Identify which cell holds the provided text, then report its [x, y] central coordinate. 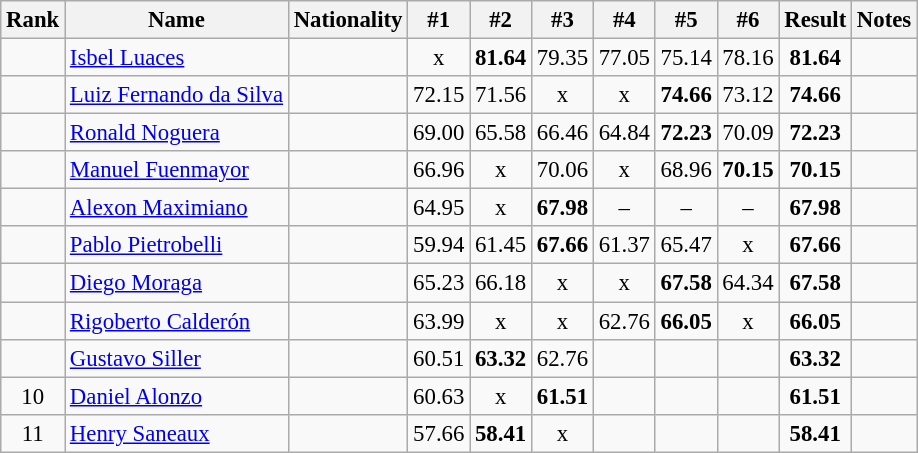
Result [816, 20]
64.34 [748, 283]
64.84 [624, 133]
Alexon Maximiano [177, 208]
Daniel Alonzo [177, 396]
#3 [563, 20]
Gustavo Siller [177, 358]
Rank [33, 20]
Pablo Pietrobelli [177, 245]
78.16 [748, 58]
71.56 [501, 95]
60.51 [439, 358]
Rigoberto Calderón [177, 321]
Diego Moraga [177, 283]
#2 [501, 20]
66.96 [439, 170]
70.06 [563, 170]
72.15 [439, 95]
69.00 [439, 133]
Notes [884, 20]
75.14 [686, 58]
Luiz Fernando da Silva [177, 95]
66.18 [501, 283]
Henry Saneaux [177, 433]
73.12 [748, 95]
61.37 [624, 245]
#1 [439, 20]
77.05 [624, 58]
#6 [748, 20]
Manuel Fuenmayor [177, 170]
70.09 [748, 133]
79.35 [563, 58]
65.47 [686, 245]
Isbel Luaces [177, 58]
Nationality [348, 20]
68.96 [686, 170]
10 [33, 396]
#4 [624, 20]
Name [177, 20]
59.94 [439, 245]
#5 [686, 20]
63.99 [439, 321]
60.63 [439, 396]
61.45 [501, 245]
Ronald Noguera [177, 133]
66.46 [563, 133]
57.66 [439, 433]
11 [33, 433]
64.95 [439, 208]
65.23 [439, 283]
65.58 [501, 133]
